Find where the given text appears and provide that cell's center as [x, y] coordinate. 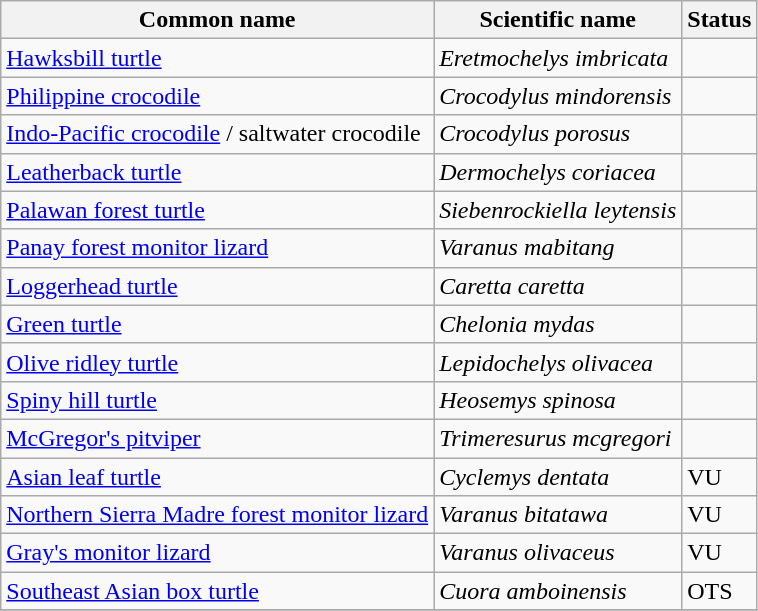
Dermochelys coriacea [558, 172]
Status [720, 20]
Crocodylus mindorensis [558, 96]
Heosemys spinosa [558, 400]
OTS [720, 591]
Palawan forest turtle [218, 210]
Varanus bitatawa [558, 515]
Cyclemys dentata [558, 477]
Northern Sierra Madre forest monitor lizard [218, 515]
Lepidochelys olivacea [558, 362]
Green turtle [218, 324]
Varanus olivaceus [558, 553]
Cuora amboinensis [558, 591]
Siebenrockiella leytensis [558, 210]
Chelonia mydas [558, 324]
Hawksbill turtle [218, 58]
Spiny hill turtle [218, 400]
Caretta caretta [558, 286]
Southeast Asian box turtle [218, 591]
Varanus mabitang [558, 248]
Trimeresurus mcgregori [558, 438]
Scientific name [558, 20]
Panay forest monitor lizard [218, 248]
Asian leaf turtle [218, 477]
Philippine crocodile [218, 96]
McGregor's pitviper [218, 438]
Loggerhead turtle [218, 286]
Olive ridley turtle [218, 362]
Eretmochelys imbricata [558, 58]
Indo-Pacific crocodile / saltwater crocodile [218, 134]
Gray's monitor lizard [218, 553]
Leatherback turtle [218, 172]
Crocodylus porosus [558, 134]
Common name [218, 20]
